Output the [X, Y] coordinate of the center of the cell containing the given text.  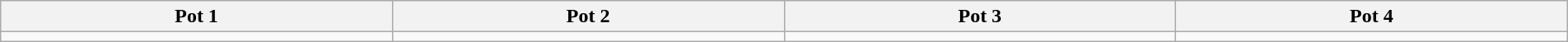
Pot 4 [1372, 16]
Pot 2 [588, 16]
Pot 1 [197, 16]
Pot 3 [980, 16]
